Scan for the cell matching the given text and deliver its (x, y) coordinate at center. 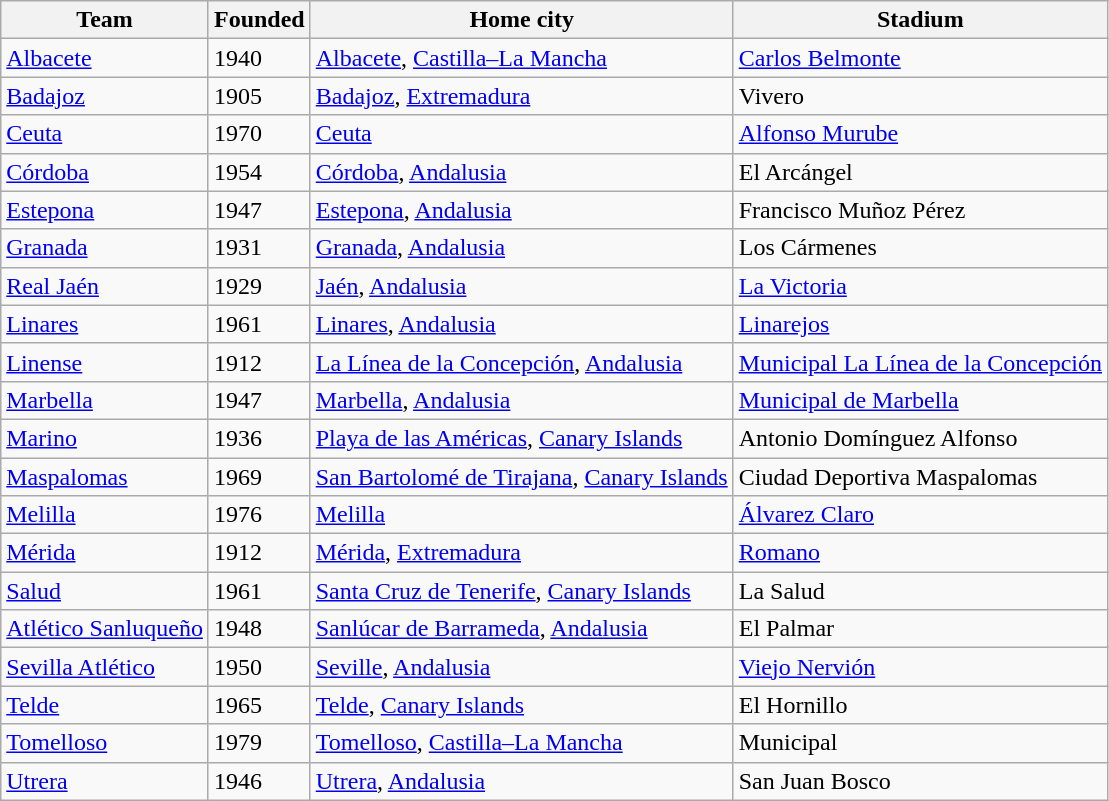
Estepona, Andalusia (522, 210)
La Línea de la Concepción, Andalusia (522, 362)
Granada, Andalusia (522, 248)
1950 (259, 667)
Linense (105, 362)
1905 (259, 96)
Estepona (105, 210)
Ciudad Deportiva Maspalomas (920, 477)
Santa Cruz de Tenerife, Canary Islands (522, 591)
Los Cármenes (920, 248)
Mérida, Extremadura (522, 553)
Marbella, Andalusia (522, 400)
1976 (259, 515)
San Juan Bosco (920, 781)
Real Jaén (105, 286)
Badajoz (105, 96)
Playa de las Américas, Canary Islands (522, 438)
El Palmar (920, 629)
1931 (259, 248)
Linares, Andalusia (522, 324)
El Arcángel (920, 172)
Alfonso Murube (920, 134)
Jaén, Andalusia (522, 286)
Badajoz, Extremadura (522, 96)
La Salud (920, 591)
El Hornillo (920, 705)
La Victoria (920, 286)
San Bartolomé de Tirajana, Canary Islands (522, 477)
1969 (259, 477)
1940 (259, 58)
Municipal (920, 743)
Marino (105, 438)
Córdoba (105, 172)
1946 (259, 781)
Stadium (920, 20)
Sevilla Atlético (105, 667)
Albacete, Castilla–La Mancha (522, 58)
Tomelloso (105, 743)
Linarejos (920, 324)
1979 (259, 743)
Marbella (105, 400)
Romano (920, 553)
1936 (259, 438)
Carlos Belmonte (920, 58)
Viejo Nervión (920, 667)
Founded (259, 20)
Team (105, 20)
Maspalomas (105, 477)
Linares (105, 324)
Córdoba, Andalusia (522, 172)
Seville, Andalusia (522, 667)
Tomelloso, Castilla–La Mancha (522, 743)
Utrera, Andalusia (522, 781)
Telde, Canary Islands (522, 705)
Antonio Domínguez Alfonso (920, 438)
1948 (259, 629)
Home city (522, 20)
1970 (259, 134)
Municipal La Línea de la Concepción (920, 362)
Sanlúcar de Barrameda, Andalusia (522, 629)
Álvarez Claro (920, 515)
1954 (259, 172)
Albacete (105, 58)
Salud (105, 591)
Telde (105, 705)
Francisco Muñoz Pérez (920, 210)
Vivero (920, 96)
1965 (259, 705)
Mérida (105, 553)
Municipal de Marbella (920, 400)
Atlético Sanluqueño (105, 629)
Utrera (105, 781)
Granada (105, 248)
1929 (259, 286)
